Search for the cell housing the specified text and yield its (x, y) center coordinate. 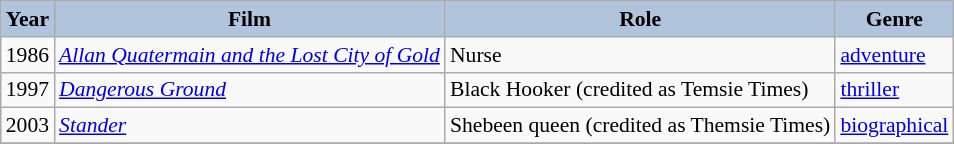
Dangerous Ground (250, 90)
Role (640, 19)
adventure (894, 55)
1997 (28, 90)
Year (28, 19)
Stander (250, 126)
Film (250, 19)
Genre (894, 19)
Nurse (640, 55)
Allan Quatermain and the Lost City of Gold (250, 55)
2003 (28, 126)
Shebeen queen (credited as Themsie Times) (640, 126)
1986 (28, 55)
Black Hooker (credited as Temsie Times) (640, 90)
thriller (894, 90)
biographical (894, 126)
